Return [X, Y] of the center of cell containing provided text 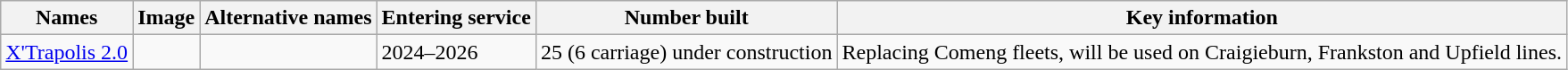
X'Trapolis 2.0 [67, 52]
Names [67, 18]
Entering service [456, 18]
25 (6 carriage) under construction [686, 52]
Image [166, 18]
2024–2026 [456, 52]
Replacing Comeng fleets, will be used on Craigieburn, Frankston and Upfield lines. [1202, 52]
Number built [686, 18]
Key information [1202, 18]
Alternative names [288, 18]
